Extract the (X, Y) coordinate from the center of the cell holding the provided text.  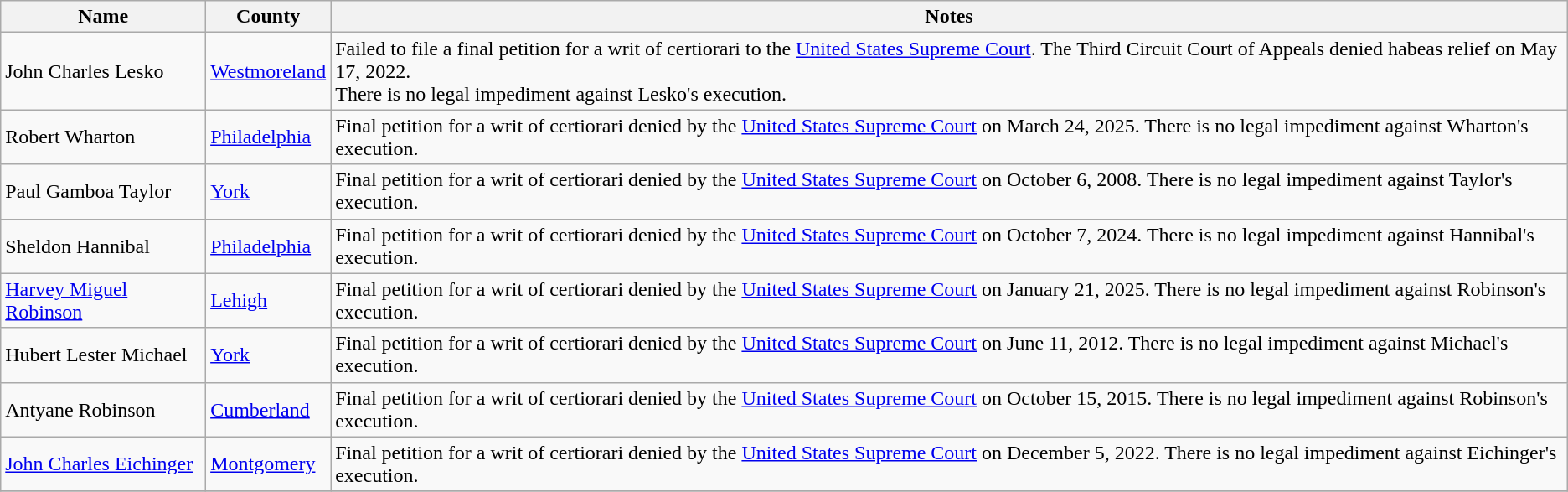
Harvey Miguel Robinson (104, 300)
Antyane Robinson (104, 409)
Paul Gamboa Taylor (104, 191)
Hubert Lester Michael (104, 355)
John Charles Eichinger (104, 464)
Name (104, 17)
Lehigh (268, 300)
Cumberland (268, 409)
John Charles Lesko (104, 71)
Notes (950, 17)
County (268, 17)
Westmoreland (268, 71)
Sheldon Hannibal (104, 246)
Robert Wharton (104, 137)
Montgomery (268, 464)
